Locate the cell with the specified text and output its [x, y] center coordinate. 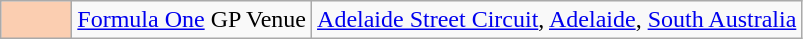
Adelaide Street Circuit, Adelaide, South Australia [557, 20]
Formula One GP Venue [192, 20]
